From the cell containing the given text, extract its center point as (X, Y) coordinate. 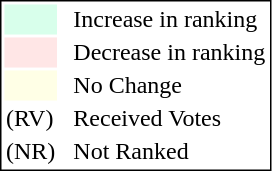
Decrease in ranking (170, 53)
Increase in ranking (170, 19)
(NR) (30, 151)
No Change (170, 85)
Received Votes (170, 119)
Not Ranked (170, 151)
(RV) (30, 119)
